Scan for the cell matching the given text and deliver its [x, y] coordinate at center. 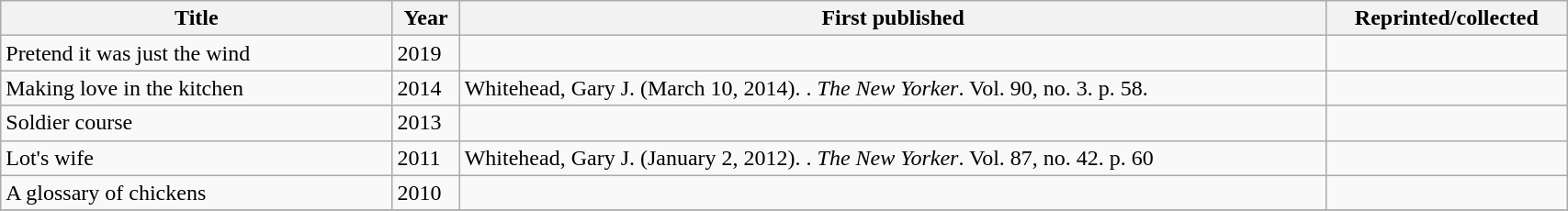
2014 [426, 88]
A glossary of chickens [197, 193]
Lot's wife [197, 158]
Making love in the kitchen [197, 88]
Year [426, 18]
2010 [426, 193]
2019 [426, 53]
Soldier course [197, 123]
Whitehead, Gary J. (March 10, 2014). . The New Yorker. Vol. 90, no. 3. p. 58. [893, 88]
2011 [426, 158]
Reprinted/collected [1447, 18]
Title [197, 18]
2013 [426, 123]
Whitehead, Gary J. (January 2, 2012). . The New Yorker. Vol. 87, no. 42. p. 60 [893, 158]
First published [893, 18]
Pretend it was just the wind [197, 53]
